For the text-containing cell, return its midpoint in [x, y] coordinate format. 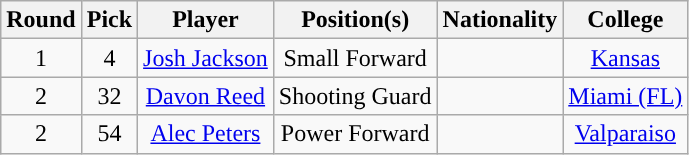
Josh Jackson [206, 58]
Position(s) [355, 20]
Davon Reed [206, 96]
4 [109, 58]
Power Forward [355, 134]
Pick [109, 20]
Small Forward [355, 58]
54 [109, 134]
Player [206, 20]
32 [109, 96]
Shooting Guard [355, 96]
Round [41, 20]
Miami (FL) [626, 96]
Kansas [626, 58]
Alec Peters [206, 134]
Valparaiso [626, 134]
Nationality [500, 20]
1 [41, 58]
College [626, 20]
